Output the [x, y] coordinate of the center of the cell containing the given text.  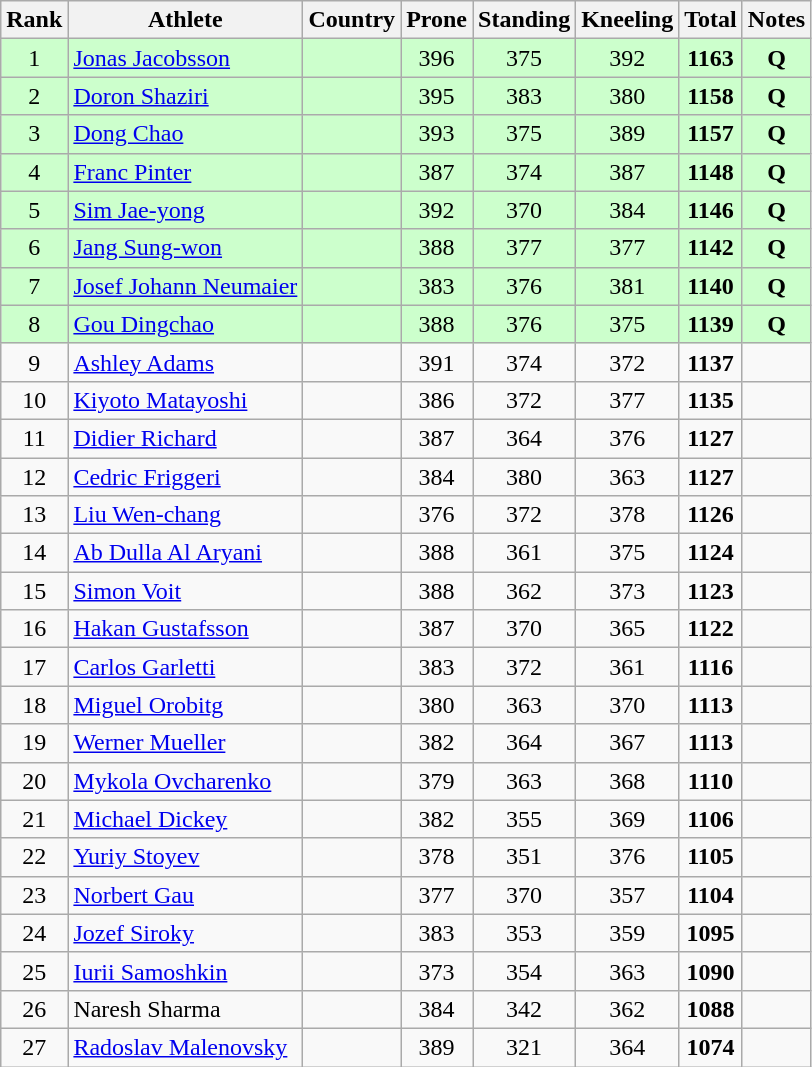
Franc Pinter [186, 172]
1106 [711, 819]
1095 [711, 933]
2 [34, 96]
365 [628, 629]
1 [34, 58]
27 [34, 1047]
1163 [711, 58]
Hakan Gustafsson [186, 629]
1088 [711, 1009]
1140 [711, 286]
386 [437, 400]
Ab Dulla Al Aryani [186, 553]
17 [34, 667]
Rank [34, 20]
5 [34, 210]
Norbert Gau [186, 895]
Miguel Orobitg [186, 705]
1122 [711, 629]
23 [34, 895]
10 [34, 400]
Dong Chao [186, 134]
1110 [711, 781]
1126 [711, 515]
353 [524, 933]
393 [437, 134]
12 [34, 477]
Gou Dingchao [186, 324]
Simon Voit [186, 591]
367 [628, 743]
4 [34, 172]
Prone [437, 20]
1135 [711, 400]
379 [437, 781]
Werner Mueller [186, 743]
1074 [711, 1047]
Iurii Samoshkin [186, 971]
357 [628, 895]
396 [437, 58]
342 [524, 1009]
Country [352, 20]
1116 [711, 667]
19 [34, 743]
369 [628, 819]
359 [628, 933]
1137 [711, 362]
Michael Dickey [186, 819]
1123 [711, 591]
Josef Johann Neumaier [186, 286]
Sim Jae-yong [186, 210]
Jonas Jacobsson [186, 58]
1124 [711, 553]
14 [34, 553]
18 [34, 705]
26 [34, 1009]
Kneeling [628, 20]
1157 [711, 134]
Ashley Adams [186, 362]
6 [34, 248]
7 [34, 286]
Naresh Sharma [186, 1009]
1104 [711, 895]
Didier Richard [186, 438]
13 [34, 515]
Mykola Ovcharenko [186, 781]
Radoslav Malenovsky [186, 1047]
Carlos Garletti [186, 667]
11 [34, 438]
21 [34, 819]
1146 [711, 210]
15 [34, 591]
1139 [711, 324]
3 [34, 134]
351 [524, 857]
391 [437, 362]
Total [711, 20]
1090 [711, 971]
368 [628, 781]
Notes [776, 20]
Jozef Siroky [186, 933]
20 [34, 781]
16 [34, 629]
Liu Wen-chang [186, 515]
Cedric Friggeri [186, 477]
354 [524, 971]
321 [524, 1047]
1158 [711, 96]
1105 [711, 857]
355 [524, 819]
1142 [711, 248]
395 [437, 96]
381 [628, 286]
25 [34, 971]
1148 [711, 172]
24 [34, 933]
Kiyoto Matayoshi [186, 400]
Doron Shaziri [186, 96]
8 [34, 324]
Yuriy Stoyev [186, 857]
Athlete [186, 20]
22 [34, 857]
Jang Sung-won [186, 248]
9 [34, 362]
Standing [524, 20]
